Find where the given text appears and provide that cell's center as [x, y] coordinate. 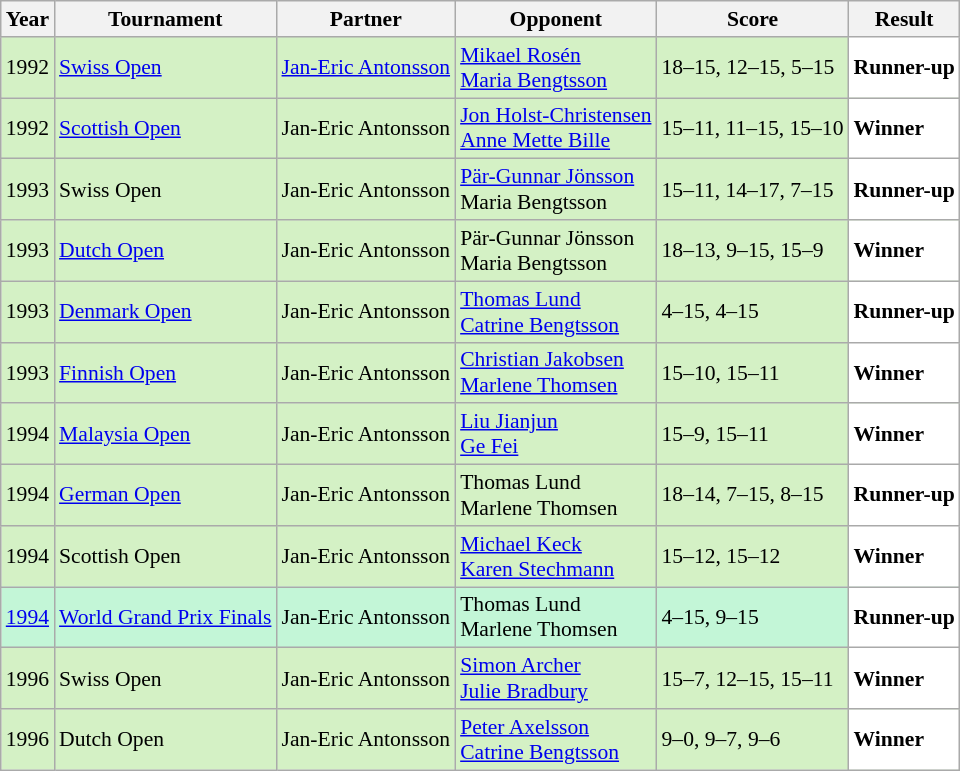
15–10, 15–11 [753, 372]
4–15, 4–15 [753, 312]
Christian Jakobsen Marlene Thomsen [556, 372]
Tournament [165, 19]
Partner [366, 19]
15–12, 15–12 [753, 556]
Jon Holst-Christensen Anne Mette Bille [556, 128]
German Open [165, 496]
18–13, 9–15, 15–9 [753, 250]
Liu Jianjun Ge Fei [556, 434]
Thomas Lund Catrine Bengtsson [556, 312]
Denmark Open [165, 312]
Malaysia Open [165, 434]
Year [28, 19]
Simon Archer Julie Bradbury [556, 678]
Michael Keck Karen Stechmann [556, 556]
Mikael Rosén Maria Bengtsson [556, 68]
18–14, 7–15, 8–15 [753, 496]
Opponent [556, 19]
World Grand Prix Finals [165, 618]
9–0, 9–7, 9–6 [753, 740]
Score [753, 19]
Finnish Open [165, 372]
4–15, 9–15 [753, 618]
18–15, 12–15, 5–15 [753, 68]
15–7, 12–15, 15–11 [753, 678]
15–11, 14–17, 7–15 [753, 190]
15–11, 11–15, 15–10 [753, 128]
Peter Axelsson Catrine Bengtsson [556, 740]
15–9, 15–11 [753, 434]
Result [904, 19]
